Find where the given text appears and provide that cell's center as [X, Y] coordinate. 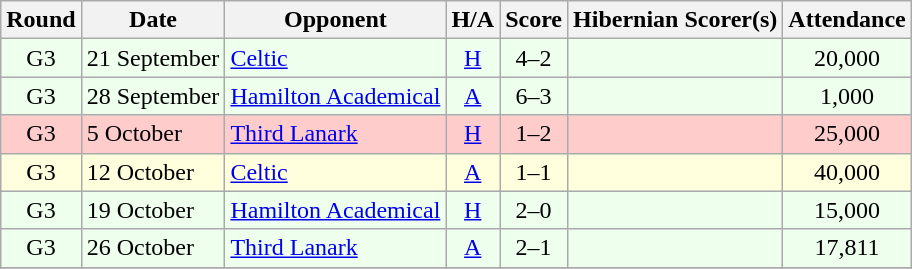
1–1 [534, 172]
12 October [153, 172]
25,000 [847, 134]
Opponent [336, 20]
21 September [153, 58]
4–2 [534, 58]
Attendance [847, 20]
1,000 [847, 96]
2–0 [534, 210]
15,000 [847, 210]
2–1 [534, 248]
28 September [153, 96]
Hibernian Scorer(s) [676, 20]
5 October [153, 134]
6–3 [534, 96]
20,000 [847, 58]
19 October [153, 210]
1–2 [534, 134]
Round [41, 20]
40,000 [847, 172]
H/A [473, 20]
Score [534, 20]
17,811 [847, 248]
Date [153, 20]
26 October [153, 248]
